From the cell containing the given text, extract its center point as [x, y] coordinate. 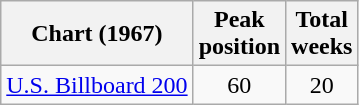
60 [239, 85]
Totalweeks [322, 34]
U.S. Billboard 200 [97, 85]
Chart (1967) [97, 34]
20 [322, 85]
Peakposition [239, 34]
